Identify which cell holds the provided text, then report its (x, y) central coordinate. 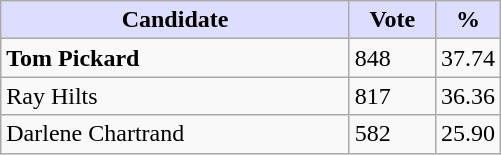
Vote (392, 20)
Tom Pickard (176, 58)
Ray Hilts (176, 96)
% (468, 20)
848 (392, 58)
Candidate (176, 20)
582 (392, 134)
25.90 (468, 134)
Darlene Chartrand (176, 134)
37.74 (468, 58)
817 (392, 96)
36.36 (468, 96)
